Determine the (x, y) coordinate at the center of the cell enclosing the given text.  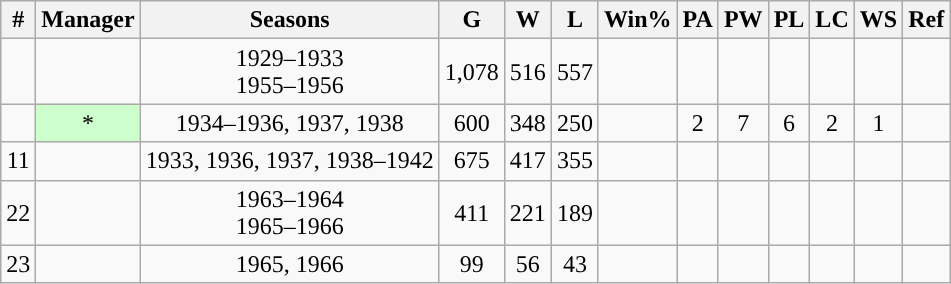
250 (574, 123)
23 (18, 264)
PL (789, 20)
355 (574, 161)
L (574, 20)
* (88, 123)
G (472, 20)
348 (528, 123)
6 (789, 123)
1933, 1936, 1937, 1938–1942 (290, 161)
Seasons (290, 20)
11 (18, 161)
516 (528, 72)
7 (743, 123)
1929–19331955–1956 (290, 72)
W (528, 20)
Ref (926, 20)
189 (574, 212)
Win% (638, 20)
221 (528, 212)
PW (743, 20)
1934–1936, 1937, 1938 (290, 123)
1963–19641965–1966 (290, 212)
LC (832, 20)
600 (472, 123)
1,078 (472, 72)
411 (472, 212)
# (18, 20)
1 (878, 123)
PA (698, 20)
43 (574, 264)
1965, 1966 (290, 264)
WS (878, 20)
417 (528, 161)
557 (574, 72)
22 (18, 212)
56 (528, 264)
Manager (88, 20)
99 (472, 264)
675 (472, 161)
